Pinpoint the cell where the given text exists, returning its (X, Y) midpoint coordinate. 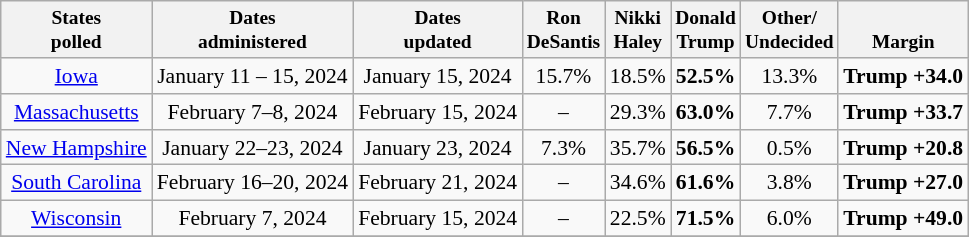
February 21, 2024 (438, 183)
South Carolina (76, 183)
Trump +33.7 (903, 112)
January 22–23, 2024 (252, 148)
February 16–20, 2024 (252, 183)
Datesupdated (438, 30)
DonaldTrump (706, 30)
71.5% (706, 219)
61.6% (706, 183)
0.5% (789, 148)
Trump +49.0 (903, 219)
3.8% (789, 183)
January 23, 2024 (438, 148)
6.0% (789, 219)
RonDeSantis (564, 30)
Trump +20.8 (903, 148)
29.3% (638, 112)
January 11 – 15, 2024 (252, 76)
February 7–8, 2024 (252, 112)
New Hampshire (76, 148)
Trump +27.0 (903, 183)
18.5% (638, 76)
January 15, 2024 (438, 76)
Statespolled (76, 30)
35.7% (638, 148)
52.5% (706, 76)
Wisconsin (76, 219)
NikkiHaley (638, 30)
February 7, 2024 (252, 219)
Margin (903, 30)
7.3% (564, 148)
Iowa (76, 76)
34.6% (638, 183)
22.5% (638, 219)
56.5% (706, 148)
13.3% (789, 76)
15.7% (564, 76)
Massachusetts (76, 112)
Datesadministered (252, 30)
Other/Undecided (789, 30)
63.0% (706, 112)
7.7% (789, 112)
Trump +34.0 (903, 76)
